Return [x, y] of the center of cell containing provided text 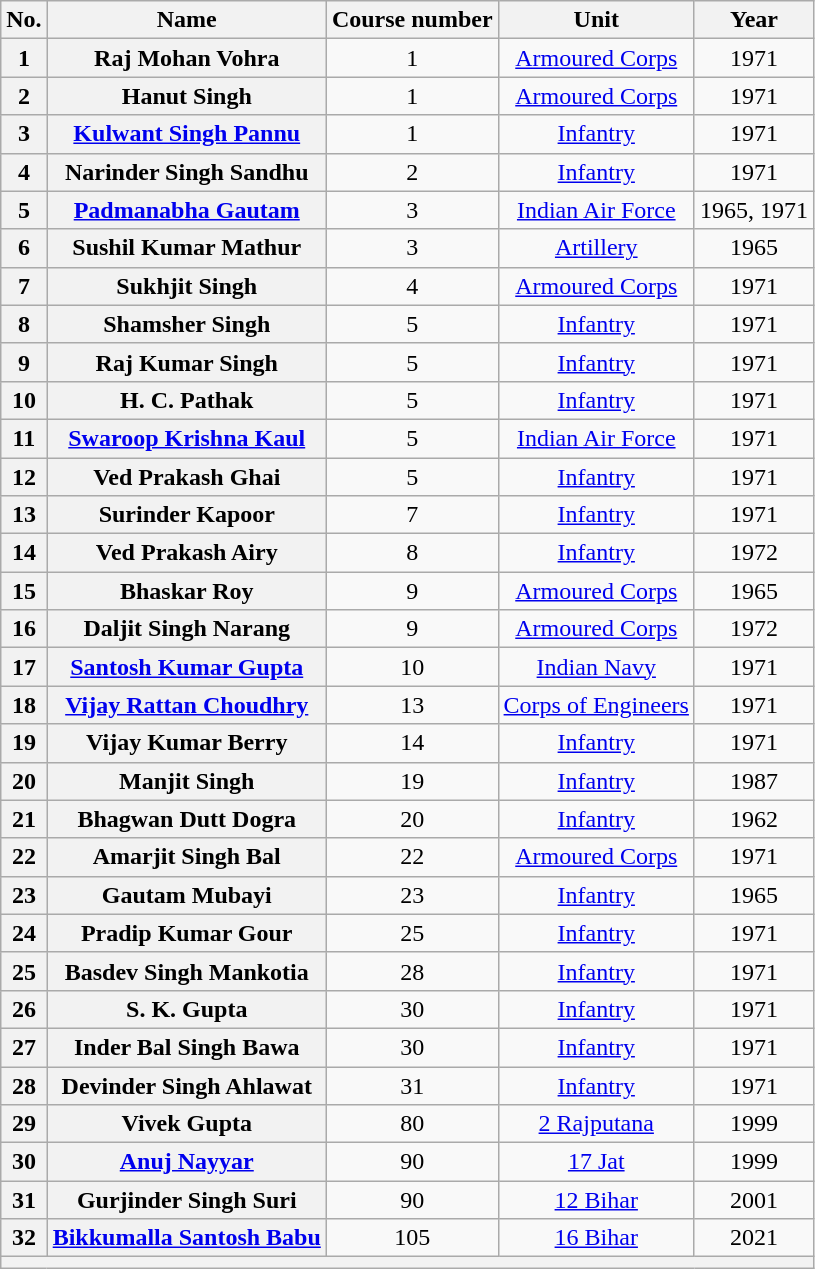
Year [754, 20]
26 [24, 1009]
Narinder Singh Sandhu [186, 172]
Daljit Singh Narang [186, 629]
Inder Bal Singh Bawa [186, 1047]
Raj Kumar Singh [186, 362]
80 [412, 1124]
Ved Prakash Ghai [186, 477]
Gautam Mubayi [186, 895]
Santosh Kumar Gupta [186, 667]
Raj Mohan Vohra [186, 58]
2001 [754, 1200]
Vijay Rattan Choudhry [186, 705]
12 [24, 477]
Swaroop Krishna Kaul [186, 438]
32 [24, 1238]
Anuj Nayyar [186, 1162]
Bhaskar Roy [186, 591]
Sukhjit Singh [186, 286]
Name [186, 20]
1987 [754, 781]
17 Jat [596, 1162]
Shamsher Singh [186, 324]
Bhagwan Dutt Dogra [186, 819]
Sushil Kumar Mathur [186, 248]
11 [24, 438]
Vijay Kumar Berry [186, 743]
1962 [754, 819]
Bikkumalla Santosh Babu [186, 1238]
Kulwant Singh Pannu [186, 134]
Pradip Kumar Gour [186, 933]
Artillery [596, 248]
Padmanabha Gautam [186, 210]
6 [24, 248]
Manjit Singh [186, 781]
24 [24, 933]
27 [24, 1047]
Ved Prakash Airy [186, 553]
Basdev Singh Mankotia [186, 971]
29 [24, 1124]
2 Rajputana [596, 1124]
Vivek Gupta [186, 1124]
17 [24, 667]
H. C. Pathak [186, 400]
Surinder Kapoor [186, 515]
1965, 1971 [754, 210]
15 [24, 591]
Corps of Engineers [596, 705]
Unit [596, 20]
2021 [754, 1238]
Indian Navy [596, 667]
105 [412, 1238]
S. K. Gupta [186, 1009]
Course number [412, 20]
No. [24, 20]
Hanut Singh [186, 96]
16 [24, 629]
Amarjit Singh Bal [186, 857]
21 [24, 819]
18 [24, 705]
16 Bihar [596, 1238]
Devinder Singh Ahlawat [186, 1085]
Gurjinder Singh Suri [186, 1200]
12 Bihar [596, 1200]
